Return the (x, y) coordinate for the center point of the cell that contains the specified text.  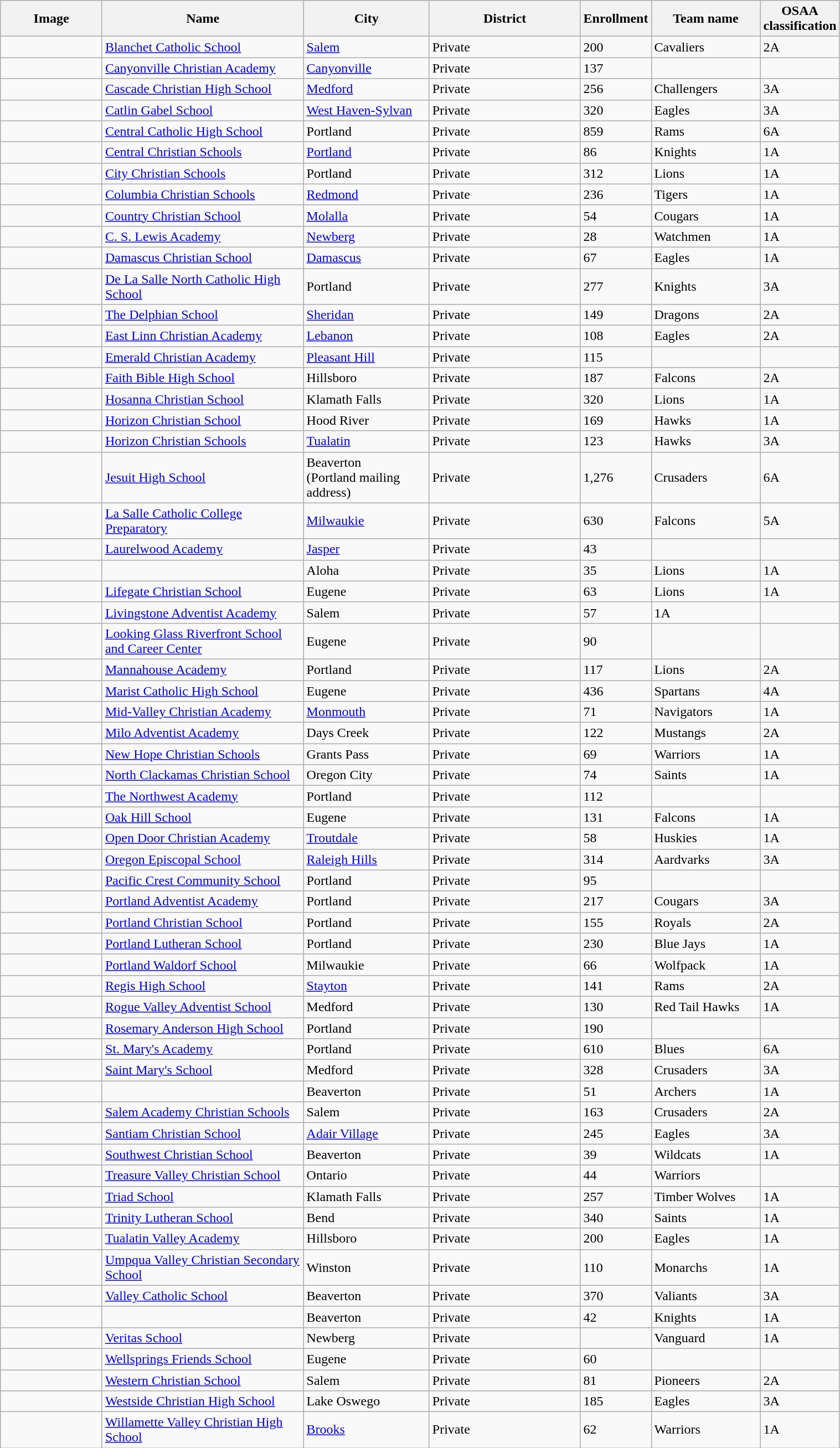
Lebanon (367, 336)
130 (616, 1007)
60 (616, 1359)
43 (616, 549)
Sheridan (367, 315)
123 (616, 441)
Pacific Crest Community School (203, 880)
Bend (367, 1218)
Regis High School (203, 986)
217 (616, 901)
New Hope Christian Schools (203, 754)
42 (616, 1317)
245 (616, 1133)
Horizon Christian Schools (203, 441)
Beaverton(Portland mailing address) (367, 477)
Wellsprings Friends School (203, 1359)
Monmouth (367, 712)
Blanchet Catholic School (203, 47)
Country Christian School (203, 215)
Trinity Lutheran School (203, 1218)
Adair Village (367, 1133)
112 (616, 796)
Archers (705, 1091)
328 (616, 1070)
Vanguard (705, 1338)
66 (616, 965)
122 (616, 733)
Redmond (367, 194)
Image (51, 19)
169 (616, 420)
Jasper (367, 549)
149 (616, 315)
Catlin Gabel School (203, 110)
Blues (705, 1049)
Oak Hill School (203, 817)
Grants Pass (367, 754)
67 (616, 257)
74 (616, 775)
Valley Catholic School (203, 1296)
5A (800, 521)
The Northwest Academy (203, 796)
Navigators (705, 712)
Brooks (367, 1430)
95 (616, 880)
Tualatin (367, 441)
North Clackamas Christian School (203, 775)
Western Christian School (203, 1380)
4A (800, 690)
39 (616, 1155)
256 (616, 89)
71 (616, 712)
Faith Bible High School (203, 378)
Troutdale (367, 838)
Santiam Christian School (203, 1133)
436 (616, 690)
Oregon City (367, 775)
Hosanna Christian School (203, 399)
236 (616, 194)
187 (616, 378)
63 (616, 591)
Aardvarks (705, 859)
35 (616, 570)
Marist Catholic High School (203, 690)
58 (616, 838)
277 (616, 286)
Willamette Valley Christian High School (203, 1430)
Spartans (705, 690)
Red Tail Hawks (705, 1007)
Lake Oswego (367, 1401)
Blue Jays (705, 944)
C. S. Lewis Academy (203, 236)
Triad School (203, 1197)
Royals (705, 923)
Oregon Episcopal School (203, 859)
The Delphian School (203, 315)
Emerald Christian Academy (203, 357)
108 (616, 336)
Winston (367, 1267)
Laurelwood Academy (203, 549)
Mid-Valley Christian Academy (203, 712)
Tualatin Valley Academy (203, 1239)
Days Creek (367, 733)
163 (616, 1112)
Ontario (367, 1176)
90 (616, 641)
West Haven-Sylvan (367, 110)
Timber Wolves (705, 1197)
Portland Christian School (203, 923)
Aloha (367, 570)
Molalla (367, 215)
Saint Mary's School (203, 1070)
Portland Waldorf School (203, 965)
Pleasant Hill (367, 357)
Team name (705, 19)
859 (616, 131)
312 (616, 173)
370 (616, 1296)
44 (616, 1176)
St. Mary's Academy (203, 1049)
62 (616, 1430)
Lifegate Christian School (203, 591)
Columbia Christian Schools (203, 194)
69 (616, 754)
54 (616, 215)
115 (616, 357)
610 (616, 1049)
Valiants (705, 1296)
185 (616, 1401)
Stayton (367, 986)
141 (616, 986)
Canyonville (367, 68)
1,276 (616, 477)
Hood River (367, 420)
Portland Adventist Academy (203, 901)
Looking Glass Riverfront School and Career Center (203, 641)
OSAAclassification (800, 19)
51 (616, 1091)
Mustangs (705, 733)
Wildcats (705, 1155)
257 (616, 1197)
Rogue Valley Adventist School (203, 1007)
Watchmen (705, 236)
Pioneers (705, 1380)
630 (616, 521)
131 (616, 817)
De La Salle North Catholic High School (203, 286)
District (505, 19)
Horizon Christian School (203, 420)
81 (616, 1380)
Umpqua Valley Christian Secondary School (203, 1267)
Salem Academy Christian Schools (203, 1112)
East Linn Christian Academy (203, 336)
Name (203, 19)
Damascus (367, 257)
Treasure Valley Christian School (203, 1176)
City Christian Schools (203, 173)
Enrollment (616, 19)
Huskies (705, 838)
117 (616, 669)
110 (616, 1267)
230 (616, 944)
Raleigh Hills (367, 859)
Mannahouse Academy (203, 669)
137 (616, 68)
Cascade Christian High School (203, 89)
Canyonville Christian Academy (203, 68)
340 (616, 1218)
Milo Adventist Academy (203, 733)
Tigers (705, 194)
Dragons (705, 315)
Westside Christian High School (203, 1401)
City (367, 19)
190 (616, 1028)
Southwest Christian School (203, 1155)
Central Christian Schools (203, 152)
Central Catholic High School (203, 131)
155 (616, 923)
Portland Lutheran School (203, 944)
28 (616, 236)
57 (616, 612)
Wolfpack (705, 965)
Challengers (705, 89)
86 (616, 152)
La Salle Catholic College Preparatory (203, 521)
Cavaliers (705, 47)
Open Door Christian Academy (203, 838)
Monarchs (705, 1267)
Veritas School (203, 1338)
314 (616, 859)
Rosemary Anderson High School (203, 1028)
Jesuit High School (203, 477)
Damascus Christian School (203, 257)
Livingstone Adventist Academy (203, 612)
